Pinpoint the cell where the given text exists, returning its [X, Y] midpoint coordinate. 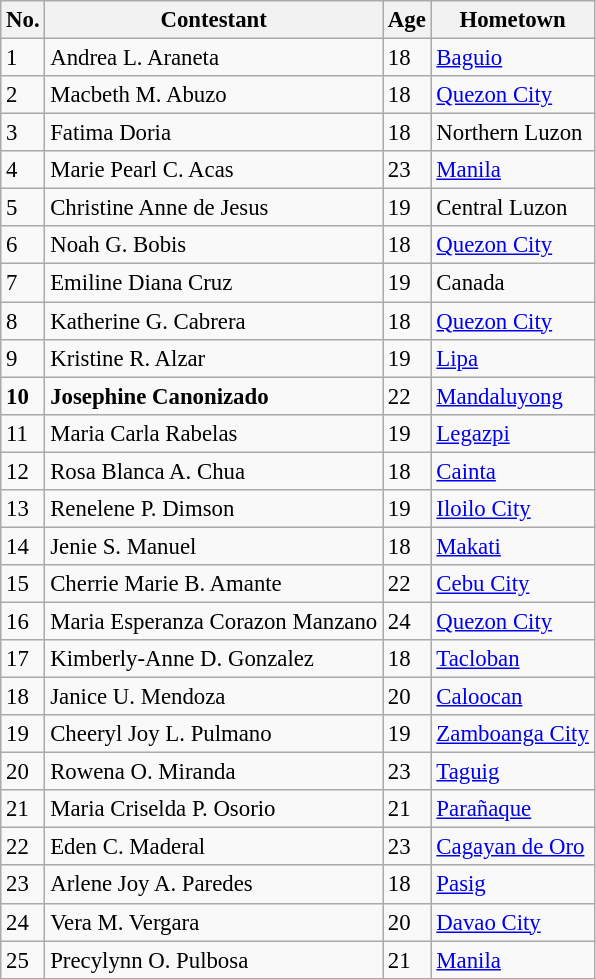
Katherine G. Cabrera [214, 321]
Andrea L. Araneta [214, 58]
Noah G. Bobis [214, 245]
Fatima Doria [214, 133]
Caloocan [512, 697]
17 [23, 659]
Rosa Blanca A. Chua [214, 471]
Christine Anne de Jesus [214, 208]
Jenie S. Manuel [214, 546]
10 [23, 396]
Renelene P. Dimson [214, 509]
9 [23, 358]
Makati [512, 546]
Cagayan de Oro [512, 847]
Zamboanga City [512, 734]
Cainta [512, 471]
Kimberly-Anne D. Gonzalez [214, 659]
2 [23, 95]
Emiline Diana Cruz [214, 283]
Arlene Joy A. Paredes [214, 885]
Taguig [512, 772]
4 [23, 170]
Contestant [214, 20]
16 [23, 621]
Maria Criselda P. Osorio [214, 809]
Hometown [512, 20]
Maria Carla Rabelas [214, 433]
Northern Luzon [512, 133]
Precylynn O. Pulbosa [214, 960]
Mandaluyong [512, 396]
Macbeth M. Abuzo [214, 95]
Lipa [512, 358]
No. [23, 20]
13 [23, 509]
15 [23, 584]
Davao City [512, 922]
25 [23, 960]
3 [23, 133]
Vera M. Vergara [214, 922]
Pasig [512, 885]
Parañaque [512, 809]
1 [23, 58]
Cheeryl Joy L. Pulmano [214, 734]
Canada [512, 283]
Janice U. Mendoza [214, 697]
Kristine R. Alzar [214, 358]
Central Luzon [512, 208]
Baguio [512, 58]
Maria Esperanza Corazon Manzano [214, 621]
Marie Pearl C. Acas [214, 170]
Eden C. Maderal [214, 847]
Josephine Canonizado [214, 396]
14 [23, 546]
11 [23, 433]
5 [23, 208]
Cebu City [512, 584]
7 [23, 283]
Iloilo City [512, 509]
12 [23, 471]
Tacloban [512, 659]
Cherrie Marie B. Amante [214, 584]
Rowena O. Miranda [214, 772]
6 [23, 245]
Age [406, 20]
8 [23, 321]
Legazpi [512, 433]
